Provide the [X, Y] coordinate of the cell's center where the given text is located.  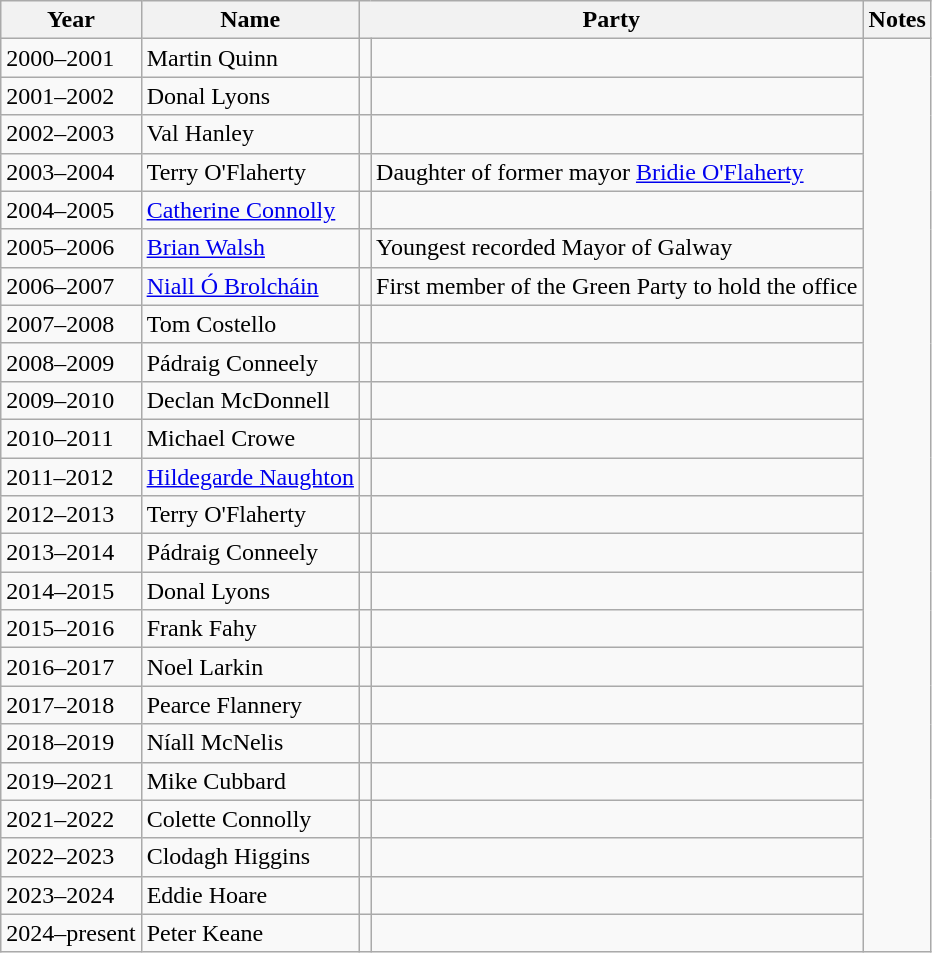
Year [71, 20]
2016–2017 [71, 667]
Mike Cubbard [250, 781]
2015–2016 [71, 629]
Daughter of former mayor Bridie O'Flaherty [617, 172]
Noel Larkin [250, 667]
Tom Costello [250, 324]
2009–2010 [71, 400]
2000–2001 [71, 58]
2014–2015 [71, 591]
Martin Quinn [250, 58]
Hildegarde Naughton [250, 477]
2017–2018 [71, 705]
2008–2009 [71, 362]
2004–2005 [71, 210]
Eddie Hoare [250, 895]
Brian Walsh [250, 248]
Val Hanley [250, 134]
2010–2011 [71, 438]
2019–2021 [71, 781]
2005–2006 [71, 248]
2011–2012 [71, 477]
Catherine Connolly [250, 210]
Clodagh Higgins [250, 857]
Frank Fahy [250, 629]
Party [611, 20]
Níall McNelis [250, 743]
Youngest recorded Mayor of Galway [617, 248]
Declan McDonnell [250, 400]
2007–2008 [71, 324]
First member of the Green Party to hold the office [617, 286]
Pearce Flannery [250, 705]
2024–present [71, 933]
Name [250, 20]
2022–2023 [71, 857]
2023–2024 [71, 895]
Peter Keane [250, 933]
2001–2002 [71, 96]
2002–2003 [71, 134]
2006–2007 [71, 286]
2021–2022 [71, 819]
Notes [897, 20]
Niall Ó Brolcháin [250, 286]
2013–2014 [71, 553]
Michael Crowe [250, 438]
Colette Connolly [250, 819]
2012–2013 [71, 515]
2018–2019 [71, 743]
2003–2004 [71, 172]
